For the text-containing cell, return its midpoint in [X, Y] coordinate format. 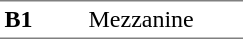
B1 [42, 20]
Mezzanine [164, 20]
